Determine the [X, Y] coordinate at the center of the cell enclosing the given text.  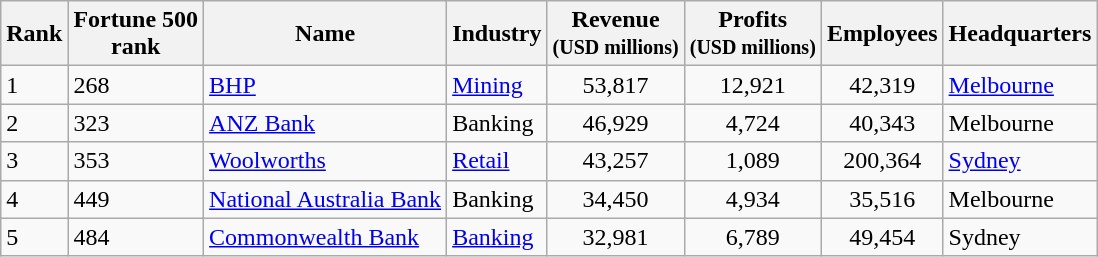
4 [34, 199]
Headquarters [1020, 34]
Mining [497, 85]
Rank [34, 34]
1,089 [752, 161]
Woolworths [326, 161]
43,257 [616, 161]
2 [34, 123]
34,450 [616, 199]
BHP [326, 85]
40,343 [882, 123]
6,789 [752, 237]
32,981 [616, 237]
4,934 [752, 199]
Revenue(USD millions) [616, 34]
323 [136, 123]
4,724 [752, 123]
Fortune 500rank [136, 34]
42,319 [882, 85]
200,364 [882, 161]
268 [136, 85]
1 [34, 85]
5 [34, 237]
12,921 [752, 85]
35,516 [882, 199]
Employees [882, 34]
46,929 [616, 123]
Name [326, 34]
49,454 [882, 237]
3 [34, 161]
Retail [497, 161]
353 [136, 161]
53,817 [616, 85]
449 [136, 199]
ANZ Bank [326, 123]
Profits(USD millions) [752, 34]
National Australia Bank [326, 199]
Commonwealth Bank [326, 237]
Industry [497, 34]
484 [136, 237]
